Scan for the cell matching the given text and deliver its [x, y] coordinate at center. 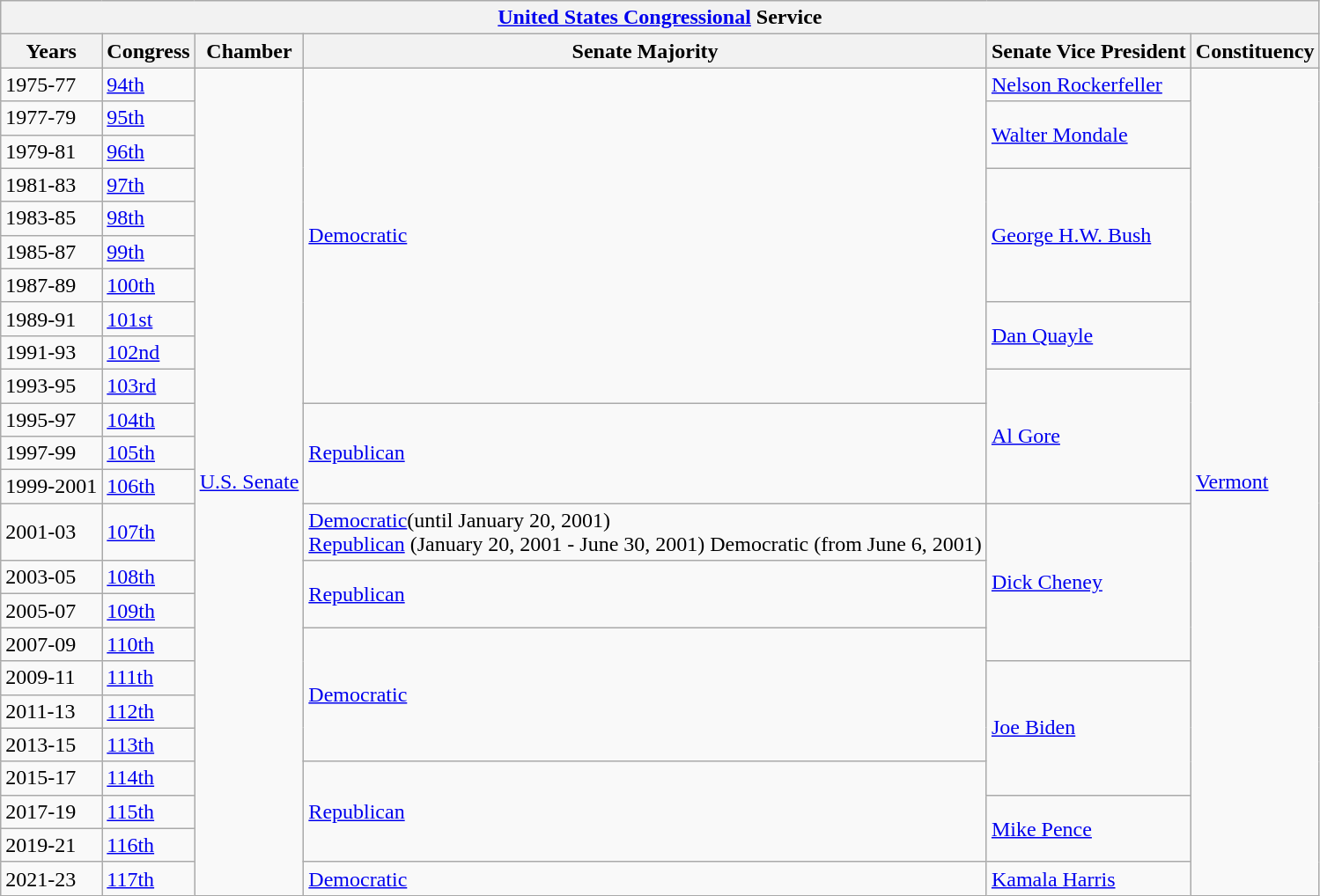
Constituency [1255, 51]
109th [148, 611]
95th [148, 118]
Vermont [1255, 481]
105th [148, 453]
2009-11 [51, 678]
117th [148, 878]
Kamala Harris [1088, 878]
1993-95 [51, 386]
Mike Pence [1088, 828]
97th [148, 185]
2017-19 [51, 812]
1989-91 [51, 319]
115th [148, 812]
110th [148, 644]
1995-97 [51, 420]
114th [148, 778]
Al Gore [1088, 436]
2007-09 [51, 644]
104th [148, 420]
Senate Majority [645, 51]
1987-89 [51, 285]
Dick Cheney [1088, 583]
103rd [148, 386]
2013-15 [51, 745]
Nelson Rockerfeller [1088, 84]
2001-03 [51, 532]
1999-2001 [51, 487]
Chamber [249, 51]
101st [148, 319]
2003-05 [51, 577]
106th [148, 487]
Walter Mondale [1088, 135]
107th [148, 532]
99th [148, 252]
96th [148, 151]
2011-13 [51, 711]
1997-99 [51, 453]
1979-81 [51, 151]
U.S. Senate [249, 481]
George H.W. Bush [1088, 235]
1981-83 [51, 185]
Senate Vice President [1088, 51]
1991-93 [51, 352]
2015-17 [51, 778]
United States Congressional Service [660, 18]
112th [148, 711]
116th [148, 845]
100th [148, 285]
94th [148, 84]
102nd [148, 352]
Dan Quayle [1088, 335]
111th [148, 678]
113th [148, 745]
Years [51, 51]
Congress [148, 51]
1985-87 [51, 252]
2021-23 [51, 878]
2019-21 [51, 845]
2005-07 [51, 611]
108th [148, 577]
1975-77 [51, 84]
Democratic(until January 20, 2001)Republican (January 20, 2001 - June 30, 2001) Democratic (from June 6, 2001) [645, 532]
98th [148, 218]
1983-85 [51, 218]
Joe Biden [1088, 728]
1977-79 [51, 118]
